Determine the [X, Y] coordinate at the center of the cell enclosing the given text.  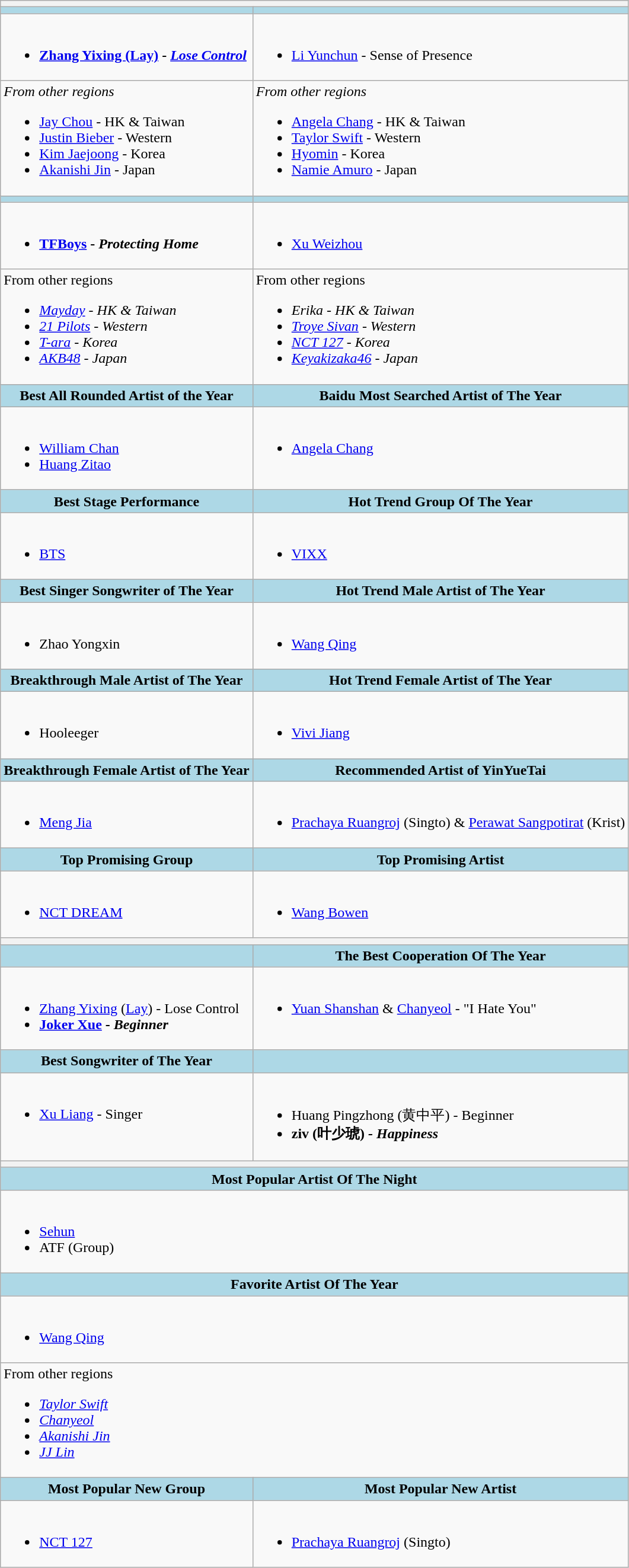
Most Popular Artist Of The Night [314, 1179]
Zhang Yixing (Lay) - Lose ControlJoker Xue - Beginner [127, 1008]
From other regionsJay Chou - HK & TaiwanJustin Bieber - WesternKim Jaejoong - KoreaAkanishi Jin - Japan [127, 138]
Favorite Artist Of The Year [314, 1284]
From other regionsAngela Chang - HK & TaiwanTaylor Swift - WesternHyomin - KoreaNamie Amuro - Japan [440, 138]
Huang Pingzhong (黄中平) - Beginnerziv (叶少琥) - Happiness [440, 1117]
Yuan Shanshan & Chanyeol - "I Hate You" [440, 1008]
Breakthrough Male Artist of The Year [127, 681]
SehunATF (Group) [314, 1231]
BTS [127, 545]
Most Popular New Artist [440, 1489]
NCT DREAM [127, 905]
Top Promising Artist [440, 860]
Baidu Most Searched Artist of The Year [440, 395]
Xu Weizhou [440, 236]
Best Songwriter of The Year [127, 1061]
Prachaya Ruangroj (Singto) [440, 1534]
Zhao Yongxin [127, 635]
Zhang Yixing (Lay) - Lose Control [127, 47]
Best Stage Performance [127, 501]
From other regionsMayday - HK & Taiwan21 Pilots - WesternT-ara - KoreaAKB48 - Japan [127, 327]
Breakthrough Female Artist of The Year [127, 770]
Most Popular New Group [127, 1489]
Recommended Artist of YinYueTai [440, 770]
From other regionsErika - HK & TaiwanTroye Sivan - WesternNCT 127 - KoreaKeyakizaka46 - Japan [440, 327]
Wang Bowen [440, 905]
Prachaya Ruangroj (Singto) & Perawat Sangpotirat (Krist) [440, 815]
Top Promising Group [127, 860]
Best Singer Songwriter of The Year [127, 590]
TFBoys - Protecting Home [127, 236]
Vivi Jiang [440, 726]
NCT 127 [127, 1534]
Best All Rounded Artist of the Year [127, 395]
Hot Trend Group Of The Year [440, 501]
VIXX [440, 545]
The Best Cooperation Of The Year [440, 956]
Li Yunchun - Sense of Presence [440, 47]
William ChanHuang Zitao [127, 448]
Meng Jia [127, 815]
Hot Trend Male Artist of The Year [440, 590]
Hooleeger [127, 726]
Xu Liang - Singer [127, 1117]
From other regionsTaylor SwiftChanyeolAkanishi JinJJ Lin [314, 1420]
Angela Chang [440, 448]
Hot Trend Female Artist of The Year [440, 681]
